From the cell containing the given text, extract its center point as (x, y) coordinate. 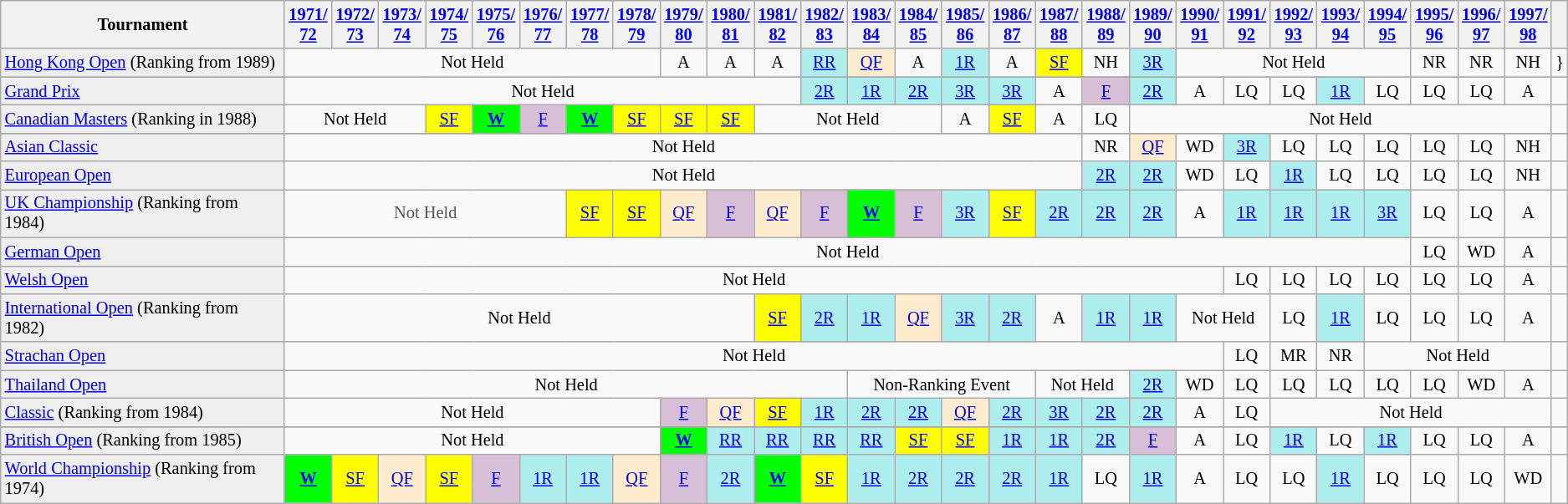
Asian Classic (143, 147)
1971/72 (308, 24)
1994/95 (1387, 24)
1984/85 (918, 24)
1981/82 (778, 24)
World Championship (Ranking from 1974) (143, 479)
1988/89 (1106, 24)
Non-Ranking Event (942, 384)
1995/96 (1434, 24)
Classic (Ranking from 1984) (143, 412)
Welsh Open (143, 280)
1989/90 (1152, 24)
1982/83 (825, 24)
Thailand Open (143, 384)
1974/75 (449, 24)
1996/97 (1481, 24)
1978/79 (636, 24)
1991/92 (1247, 24)
Hong Kong Open (Ranking from 1989) (143, 63)
} (1559, 63)
Tournament (143, 24)
UK Championship (Ranking from 1984) (143, 213)
1973/74 (402, 24)
1975/76 (496, 24)
1997/98 (1528, 24)
Canadian Masters (Ranking in 1988) (143, 119)
Strachan Open (143, 356)
1976/77 (543, 24)
German Open (143, 252)
British Open (Ranking from 1985) (143, 440)
1979/80 (683, 24)
1986/87 (1012, 24)
1980/81 (730, 24)
MR (1294, 356)
1987/88 (1059, 24)
1983/84 (871, 24)
1972/73 (355, 24)
Grand Prix (143, 91)
1992/93 (1294, 24)
International Open (Ranking from 1982) (143, 318)
European Open (143, 176)
1985/86 (965, 24)
1990/91 (1200, 24)
1977/78 (590, 24)
1993/94 (1341, 24)
